Extract the (X, Y) coordinate from the center of the cell holding the provided text.  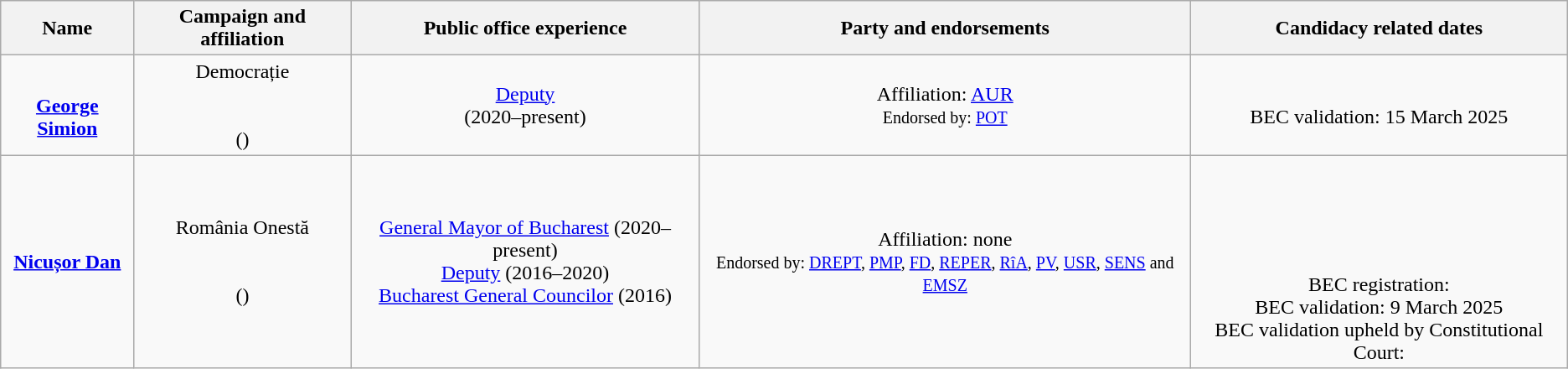
Nicușor Dan (67, 262)
Deputy(2020–present) (525, 106)
BEC validation: 15 March 2025 (1379, 106)
România Onestă() (243, 262)
General Mayor of Bucharest (2020–present)Deputy (2016–2020)Bucharest General Councilor (2016) (525, 262)
Campaign and affiliation (243, 29)
George Simion (67, 106)
BEC registration: BEC validation: 9 March 2025BEC validation upheld by Constitutional Court: (1379, 262)
Candidacy related dates (1379, 29)
Affiliation: noneEndorsed by: DREPT, PMP, FD, REPER, RîA, PV, USR, SENS and EMSZ (945, 262)
Party and endorsements (945, 29)
Public office experience (525, 29)
Name (67, 29)
Affiliation: AUREndorsed by: POT (945, 106)
Democrație() (243, 106)
